Identify which cell holds the provided text, then report its (X, Y) central coordinate. 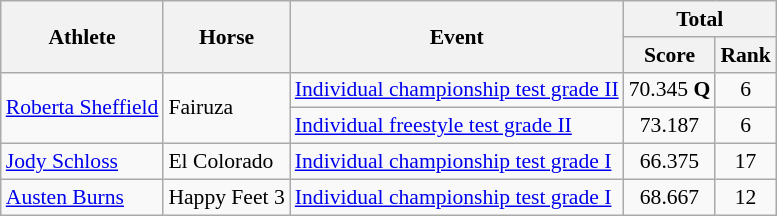
Event (457, 36)
Roberta Sheffield (82, 108)
Rank (746, 55)
Jody Schloss (82, 162)
Horse (226, 36)
Austen Burns (82, 197)
Individual championship test grade II (457, 90)
El Colorado (226, 162)
Score (670, 55)
17 (746, 162)
66.375 (670, 162)
Individual freestyle test grade II (457, 126)
Happy Feet 3 (226, 197)
70.345 Q (670, 90)
Fairuza (226, 108)
Total (700, 19)
73.187 (670, 126)
12 (746, 197)
Athlete (82, 36)
68.667 (670, 197)
